Provide the [X, Y] coordinate of the cell's center where the given text is located.  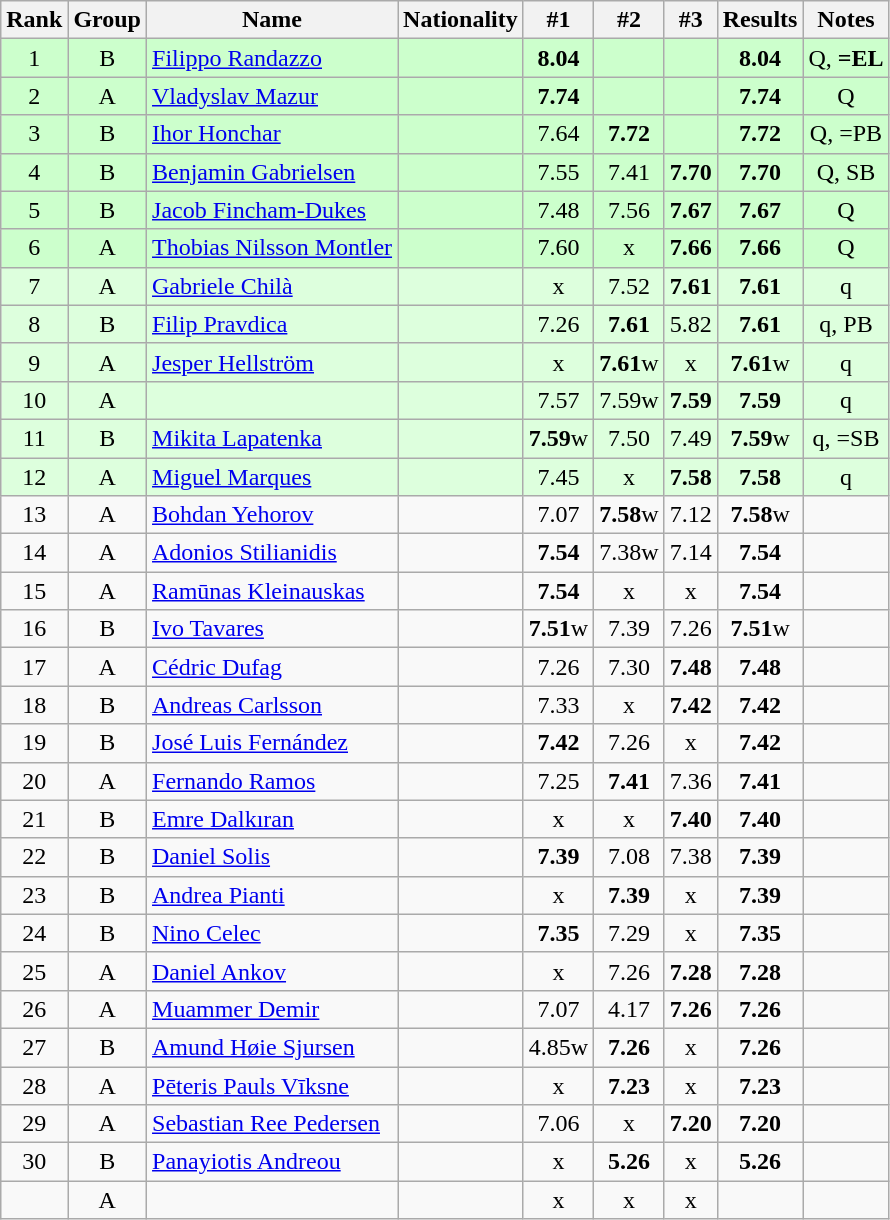
#1 [558, 20]
28 [34, 1085]
7.49 [690, 438]
1 [34, 58]
Muammer Demir [272, 1009]
Pēteris Pauls Vīksne [272, 1085]
10 [34, 400]
5.82 [690, 324]
7.57 [558, 400]
Group [108, 20]
Daniel Ankov [272, 971]
José Luis Fernández [272, 743]
Emre Dalkıran [272, 819]
7.12 [690, 515]
23 [34, 895]
Cédric Dufag [272, 667]
25 [34, 971]
Fernando Ramos [272, 781]
5 [34, 210]
7.38w [629, 553]
7.29 [629, 933]
7.56 [629, 210]
Name [272, 20]
Ihor Honchar [272, 134]
4.17 [629, 1009]
q, =SB [846, 438]
11 [34, 438]
7.06 [558, 1124]
7.45 [558, 477]
Rank [34, 20]
Ramūnas Kleinauskas [272, 591]
4.85w [558, 1047]
7.64 [558, 134]
Notes [846, 20]
Vladyslav Mazur [272, 96]
#3 [690, 20]
7.55 [558, 172]
Daniel Solis [272, 857]
q, PB [846, 324]
8 [34, 324]
Benjamin Gabrielsen [272, 172]
30 [34, 1162]
15 [34, 591]
12 [34, 477]
3 [34, 134]
Q, =PB [846, 134]
Thobias Nilsson Montler [272, 248]
13 [34, 515]
Filip Pravdica [272, 324]
#2 [629, 20]
Andreas Carlsson [272, 705]
7.08 [629, 857]
6 [34, 248]
Gabriele Chilà [272, 286]
29 [34, 1124]
Miguel Marques [272, 477]
Results [760, 20]
4 [34, 172]
Mikita Lapatenka [272, 438]
7.52 [629, 286]
7 [34, 286]
Nationality [461, 20]
24 [34, 933]
Adonios Stilianidis [272, 553]
19 [34, 743]
7.25 [558, 781]
18 [34, 705]
Filippo Randazzo [272, 58]
Jacob Fincham-Dukes [272, 210]
Bohdan Yehorov [272, 515]
Amund Høie Sjursen [272, 1047]
22 [34, 857]
9 [34, 362]
Ivo Tavares [272, 629]
7.14 [690, 553]
2 [34, 96]
Andrea Pianti [272, 895]
7.60 [558, 248]
14 [34, 553]
17 [34, 667]
26 [34, 1009]
27 [34, 1047]
16 [34, 629]
Q, =EL [846, 58]
7.38 [690, 857]
21 [34, 819]
Q, SB [846, 172]
Jesper Hellström [272, 362]
7.33 [558, 705]
7.50 [629, 438]
20 [34, 781]
Panayiotis Andreou [272, 1162]
7.30 [629, 667]
Nino Celec [272, 933]
7.36 [690, 781]
Sebastian Ree Pedersen [272, 1124]
